Detect which cell encompasses the target text, then output its [x, y] center coordinate. 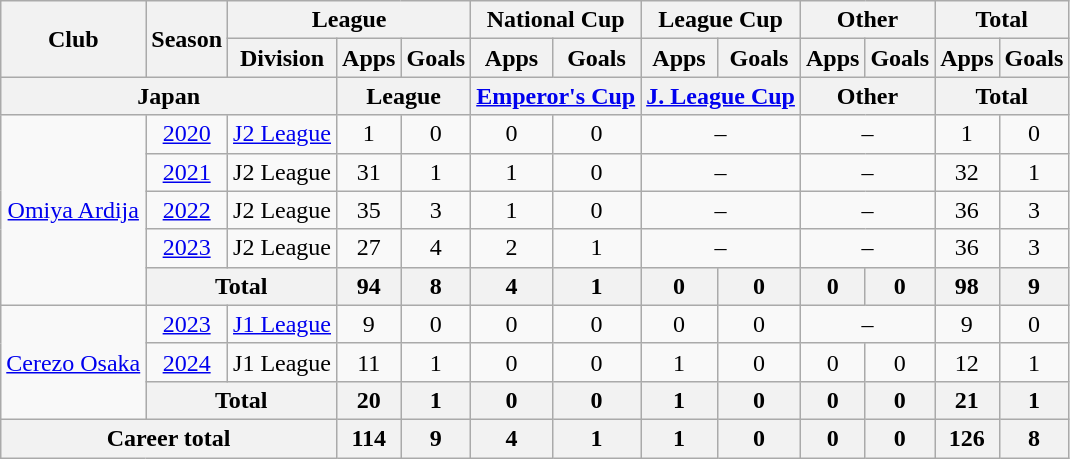
Japan [169, 96]
Cerezo Osaka [74, 362]
Division [282, 58]
2022 [187, 210]
32 [967, 172]
2021 [187, 172]
Career total [169, 438]
21 [967, 400]
Season [187, 39]
J. League Cup [721, 96]
National Cup [556, 20]
27 [369, 248]
2 [512, 248]
11 [369, 362]
31 [369, 172]
98 [967, 286]
20 [369, 400]
12 [967, 362]
Emperor's Cup [556, 96]
2024 [187, 362]
Omiya Ardija [74, 210]
94 [369, 286]
126 [967, 438]
2020 [187, 134]
35 [369, 210]
114 [369, 438]
League Cup [721, 20]
Club [74, 39]
